Output the [x, y] coordinate of the center of the cell containing the given text.  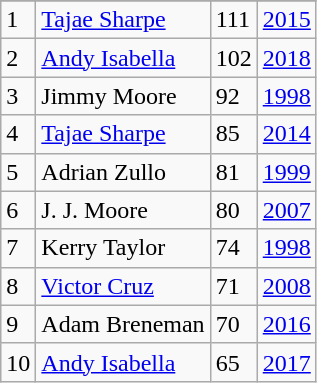
3 [18, 96]
8 [18, 286]
2007 [286, 210]
Kerry Taylor [123, 248]
J. J. Moore [123, 210]
74 [234, 248]
4 [18, 134]
2016 [286, 324]
80 [234, 210]
2017 [286, 362]
5 [18, 172]
102 [234, 58]
9 [18, 324]
2018 [286, 58]
70 [234, 324]
Jimmy Moore [123, 96]
92 [234, 96]
85 [234, 134]
1 [18, 20]
81 [234, 172]
2014 [286, 134]
111 [234, 20]
6 [18, 210]
2015 [286, 20]
2 [18, 58]
65 [234, 362]
7 [18, 248]
71 [234, 286]
1999 [286, 172]
Adam Breneman [123, 324]
Adrian Zullo [123, 172]
2008 [286, 286]
10 [18, 362]
Victor Cruz [123, 286]
